Return (x, y) of the center of cell containing provided text 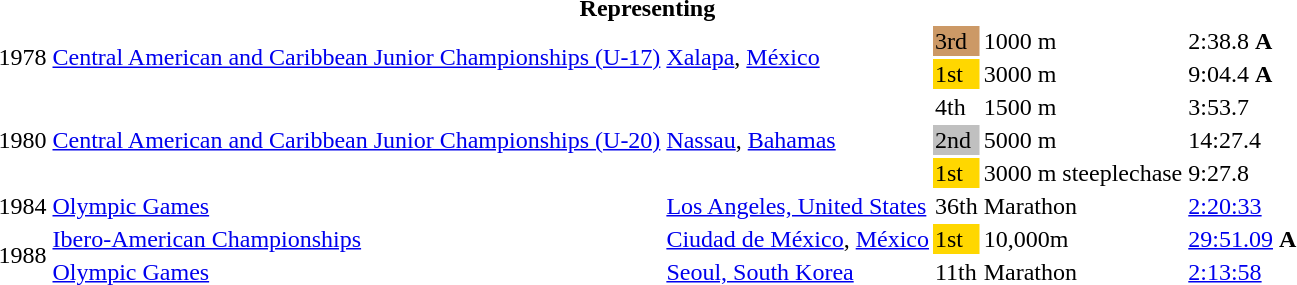
Marathon (1083, 206)
1500 m (1083, 107)
36th (956, 206)
Los Angeles, United States (798, 206)
3000 m steeplechase (1083, 173)
2nd (956, 140)
5000 m (1083, 140)
Nassau, Bahamas (798, 140)
10,000m (1083, 239)
Central American and Caribbean Junior Championships (U-20) (356, 140)
Ibero-American Championships (356, 239)
Olympic Games (356, 206)
Ciudad de México, México (798, 239)
Xalapa, México (798, 58)
3000 m (1083, 74)
4th (956, 107)
3rd (956, 41)
Central American and Caribbean Junior Championships (U-17) (356, 58)
1000 m (1083, 41)
